For the text-containing cell, return its midpoint in (x, y) coordinate format. 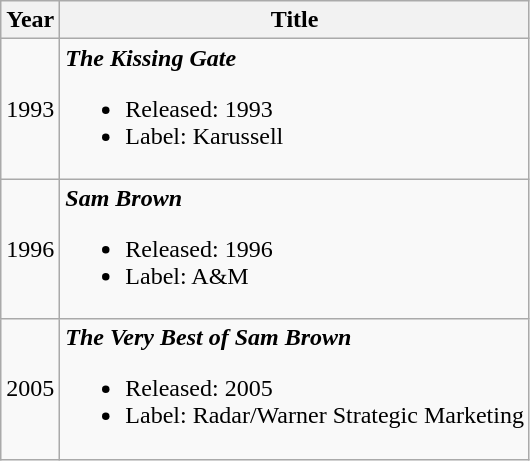
Sam BrownReleased: 1996Label: A&M (295, 249)
2005 (30, 389)
1996 (30, 249)
Year (30, 20)
Title (295, 20)
1993 (30, 109)
The Very Best of Sam BrownReleased: 2005Label: Radar/Warner Strategic Marketing (295, 389)
The Kissing GateReleased: 1993Label: Karussell (295, 109)
